Pinpoint the cell where the given text exists, returning its [X, Y] midpoint coordinate. 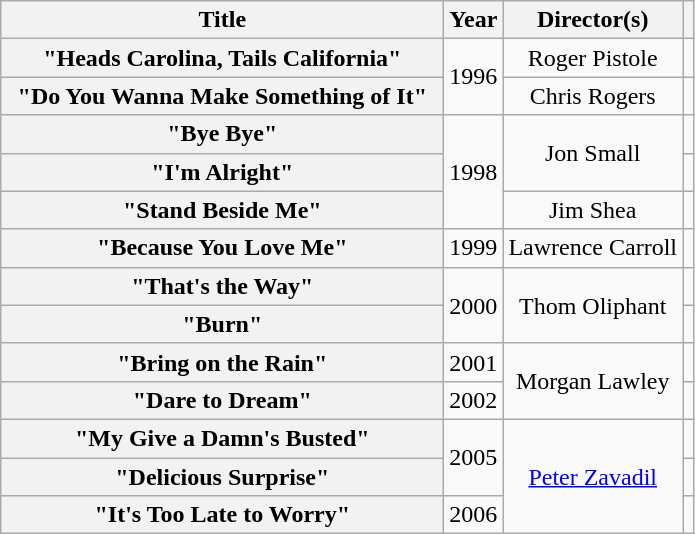
1999 [474, 248]
"Bye Bye" [222, 134]
"Heads Carolina, Tails California" [222, 58]
Jim Shea [593, 210]
1996 [474, 77]
Thom Oliphant [593, 305]
"Do You Wanna Make Something of It" [222, 96]
1998 [474, 172]
Director(s) [593, 20]
"I'm Alright" [222, 172]
"Bring on the Rain" [222, 362]
"Dare to Dream" [222, 400]
Roger Pistole [593, 58]
Jon Small [593, 153]
"My Give a Damn's Busted" [222, 438]
2002 [474, 400]
Morgan Lawley [593, 381]
Peter Zavadil [593, 476]
"Delicious Surprise" [222, 477]
"It's Too Late to Worry" [222, 515]
"That's the Way" [222, 286]
"Stand Beside Me" [222, 210]
2000 [474, 305]
2006 [474, 515]
Lawrence Carroll [593, 248]
2005 [474, 457]
Title [222, 20]
Year [474, 20]
"Because You Love Me" [222, 248]
Chris Rogers [593, 96]
"Burn" [222, 324]
2001 [474, 362]
